Capture the cell that displays the provided text and extract its [x, y] central coordinate. 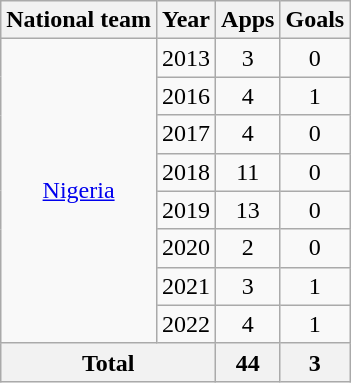
2019 [186, 210]
Total [108, 362]
Goals [315, 20]
2020 [186, 248]
2017 [186, 134]
Year [186, 20]
2016 [186, 96]
2 [248, 248]
2022 [186, 324]
Apps [248, 20]
13 [248, 210]
44 [248, 362]
2021 [186, 286]
Nigeria [79, 191]
11 [248, 172]
2018 [186, 172]
National team [79, 20]
2013 [186, 58]
